For the text-containing cell, return its midpoint in [x, y] coordinate format. 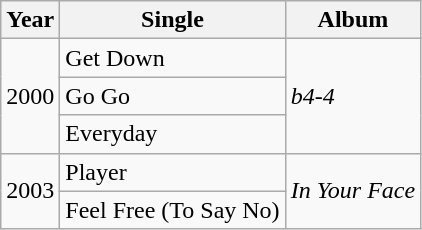
2000 [30, 96]
Feel Free (To Say No) [172, 210]
Year [30, 20]
Get Down [172, 58]
Single [172, 20]
Player [172, 172]
In Your Face [353, 191]
Everyday [172, 134]
Go Go [172, 96]
Album [353, 20]
2003 [30, 191]
b4-4 [353, 96]
